Return [X, Y] of the center of cell containing provided text 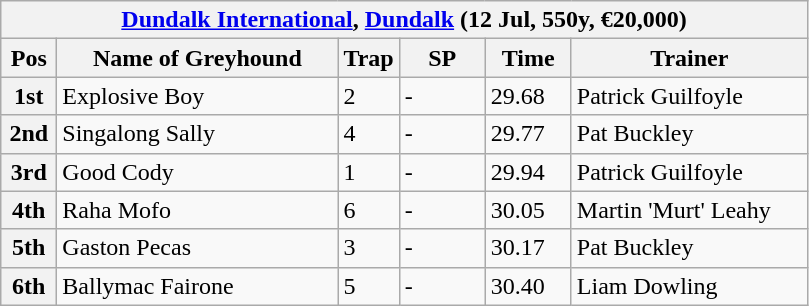
30.17 [528, 248]
30.40 [528, 286]
6 [368, 210]
Singalong Sally [198, 134]
4 [368, 134]
29.77 [528, 134]
Trap [368, 58]
Explosive Boy [198, 96]
2 [368, 96]
3rd [29, 172]
Name of Greyhound [198, 58]
Dundalk International, Dundalk (12 Jul, 550y, €20,000) [404, 20]
Trainer [689, 58]
5 [368, 286]
3 [368, 248]
2nd [29, 134]
4th [29, 210]
Raha Mofo [198, 210]
6th [29, 286]
Liam Dowling [689, 286]
Martin 'Murt' Leahy [689, 210]
Time [528, 58]
29.68 [528, 96]
30.05 [528, 210]
1 [368, 172]
Pos [29, 58]
Ballymac Fairone [198, 286]
Gaston Pecas [198, 248]
1st [29, 96]
5th [29, 248]
29.94 [528, 172]
Good Cody [198, 172]
SP [442, 58]
